Scan for the cell matching the given text and deliver its (x, y) coordinate at center. 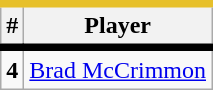
# (12, 26)
Player (118, 26)
4 (12, 68)
Brad McCrimmon (118, 68)
